Return the (x, y) coordinate for the center point of the cell that contains the specified text.  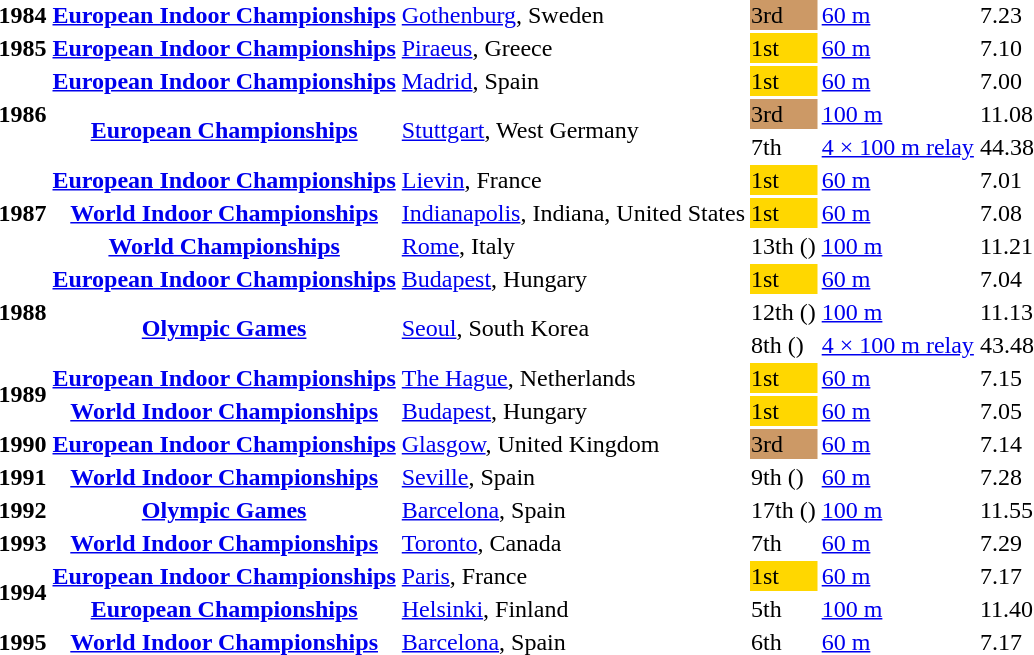
Seoul, South Korea (573, 328)
Madrid, Spain (573, 81)
9th () (784, 477)
Lievin, France (573, 180)
Gothenburg, Sweden (573, 15)
Rome, Italy (573, 246)
World Championships (224, 246)
Helsinki, Finland (573, 609)
5th (784, 609)
Toronto, Canada (573, 543)
Glasgow, United Kingdom (573, 444)
12th () (784, 312)
13th () (784, 246)
Paris, France (573, 576)
Barcelona, Spain (573, 510)
Piraeus, Greece (573, 48)
The Hague, Netherlands (573, 378)
Seville, Spain (573, 477)
Stuttgart, West Germany (573, 130)
8th () (784, 345)
17th () (784, 510)
Indianapolis, Indiana, United States (573, 213)
